Provide the [x, y] coordinate of the cell's center where the given text is located.  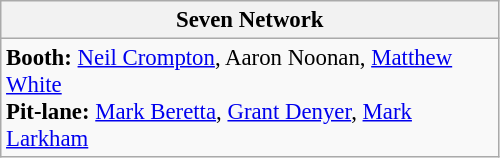
Booth: Neil Crompton, Aaron Noonan, Matthew WhitePit-lane: Mark Beretta, Grant Denyer, Mark Larkham [250, 98]
Seven Network [250, 20]
